Scan for the cell matching the given text and deliver its (x, y) coordinate at center. 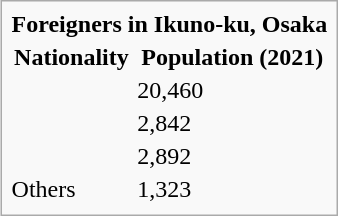
20,460 (232, 90)
2,892 (232, 156)
Population (2021) (232, 57)
1,323 (232, 189)
Others (72, 189)
2,842 (232, 123)
Nationality (72, 57)
Foreigners in Ikuno-ku, Osaka (170, 24)
